For the text-containing cell, return its midpoint in (x, y) coordinate format. 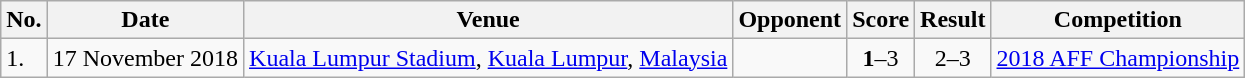
Venue (488, 20)
17 November 2018 (145, 58)
1–3 (881, 58)
2018 AFF Championship (1118, 58)
Score (881, 20)
Opponent (790, 20)
2–3 (953, 58)
Kuala Lumpur Stadium, Kuala Lumpur, Malaysia (488, 58)
No. (24, 20)
Result (953, 20)
Competition (1118, 20)
1. (24, 58)
Date (145, 20)
